Detect which cell encompasses the target text, then output its (X, Y) center coordinate. 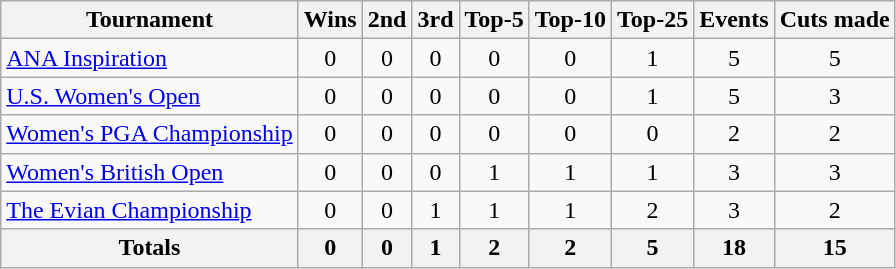
15 (834, 248)
Top-10 (570, 20)
18 (734, 248)
The Evian Championship (150, 210)
ANA Inspiration (150, 58)
2nd (387, 20)
Totals (150, 248)
U.S. Women's Open (150, 96)
Women's British Open (150, 172)
Top-5 (494, 20)
Tournament (150, 20)
Events (734, 20)
Wins (330, 20)
Women's PGA Championship (150, 134)
3rd (436, 20)
Cuts made (834, 20)
Top-25 (652, 20)
